For the text-containing cell, return its midpoint in [x, y] coordinate format. 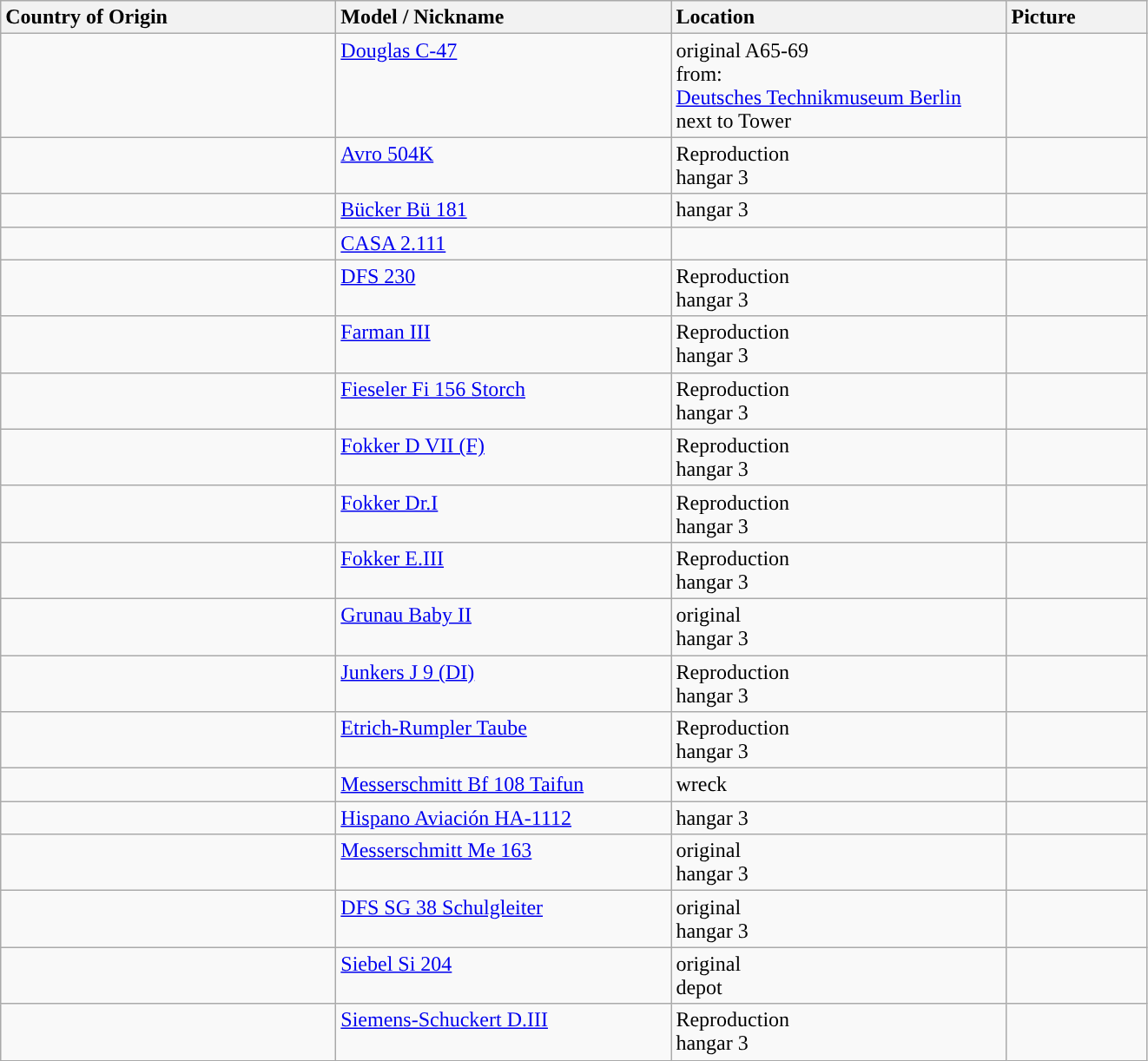
Douglas C-47 [504, 85]
Messerschmitt Bf 108 Taifun [504, 785]
Junkers J 9 (DI) [504, 682]
Country of Origin [168, 17]
originaldepot [839, 976]
Hispano Aviación HA-1112 [504, 818]
Fokker Dr.I [504, 514]
Fokker E.III [504, 570]
DFS SG 38 Schulgleiter [504, 919]
Avro 504K [504, 165]
Messerschmitt Me 163 [504, 863]
Farman III [504, 344]
Picture [1077, 17]
Grunau Baby II [504, 627]
original A65-69from:Deutsches Technikmuseum Berlin next to Tower [839, 85]
Model / Nickname [504, 17]
CASA 2.111 [504, 243]
Etrich-Rumpler Taube [504, 740]
Fokker D VII (F) [504, 457]
Location [839, 17]
Fieseler Fi 156 Storch [504, 401]
wreck [839, 785]
Siemens-Schuckert D.III [504, 1031]
Bücker Bü 181 [504, 210]
DFS 230 [504, 288]
Siebel Si 204 [504, 976]
